Detect which cell encompasses the target text, then output its (x, y) center coordinate. 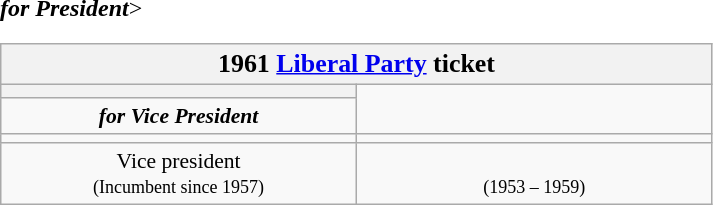
Vice president(Incumbent since 1957) (179, 174)
1961 Liberal Party ticket (356, 64)
(1953 – 1959) (534, 174)
for Vice President (179, 116)
